Determine the [X, Y] coordinate at the center of the cell enclosing the given text.  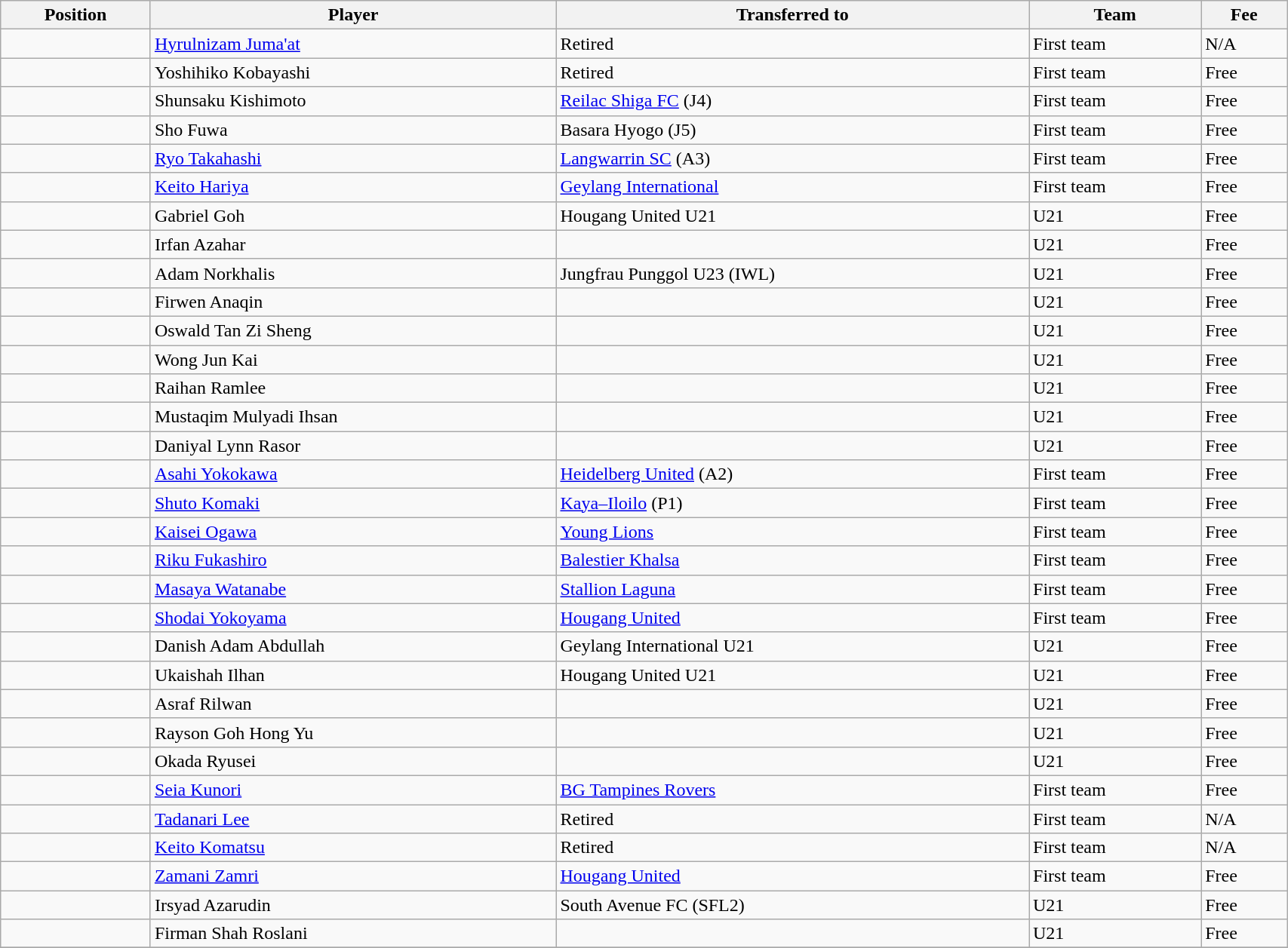
Young Lions [792, 532]
Geylang International U21 [792, 646]
Tadanari Lee [353, 818]
Jungfrau Punggol U23 (IWL) [792, 273]
Langwarrin SC (A3) [792, 158]
Masaya Watanabe [353, 589]
Heidelberg United (A2) [792, 474]
Asraf Rilwan [353, 704]
Geylang International [792, 187]
Ukaishah Ilhan [353, 675]
Ryo Takahashi [353, 158]
Reilac Shiga FC (J4) [792, 101]
Asahi Yokokawa [353, 474]
Position [75, 15]
Riku Fukashiro [353, 560]
Wong Jun Kai [353, 360]
Rayson Goh Hong Yu [353, 732]
Basara Hyogo (J5) [792, 130]
Yoshihiko Kobayashi [353, 72]
Irsyad Azarudin [353, 905]
Okada Ryusei [353, 761]
Shodai Yokoyama [353, 618]
Balestier Khalsa [792, 560]
BG Tampines Rovers [792, 790]
Keito Komatsu [353, 848]
Stallion Laguna [792, 589]
Keito Hariya [353, 187]
Mustaqim Mulyadi Ihsan [353, 417]
Kaya–Iloilo (P1) [792, 503]
Sho Fuwa [353, 130]
Transferred to [792, 15]
Daniyal Lynn Rasor [353, 446]
Zamani Zamri [353, 876]
Fee [1244, 15]
Adam Norkhalis [353, 273]
Kaisei Ogawa [353, 532]
Team [1115, 15]
Oswald Tan Zi Sheng [353, 330]
Player [353, 15]
Danish Adam Abdullah [353, 646]
Shunsaku Kishimoto [353, 101]
Irfan Azahar [353, 244]
Firman Shah Roslani [353, 934]
Shuto Komaki [353, 503]
Firwen Anaqin [353, 302]
Seia Kunori [353, 790]
Gabriel Goh [353, 216]
Raihan Ramlee [353, 388]
Hyrulnizam Juma'at [353, 44]
South Avenue FC (SFL2) [792, 905]
